For the text-containing cell, return its midpoint in (X, Y) coordinate format. 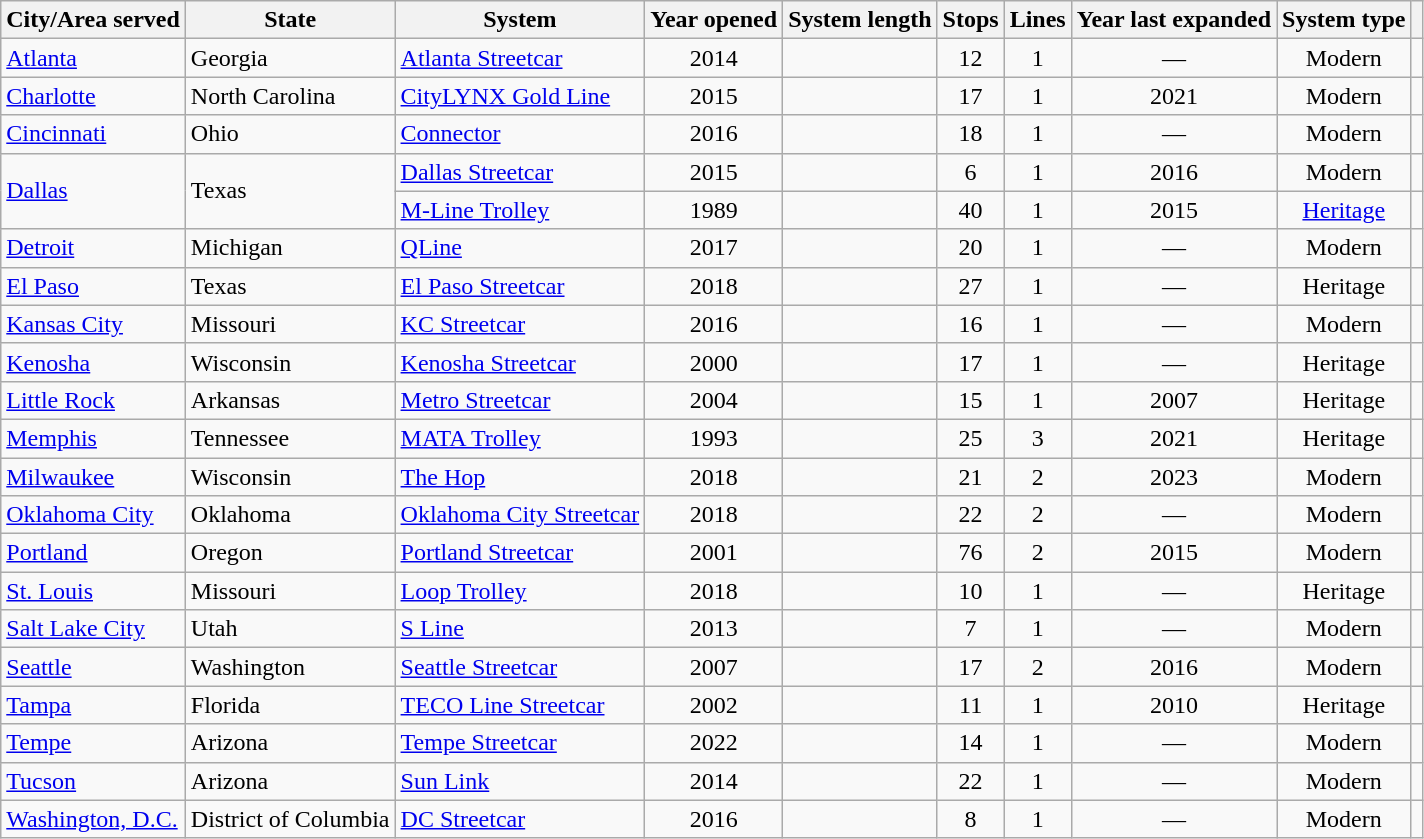
76 (970, 553)
25 (970, 438)
M-Line Trolley (520, 210)
CityLYNX Gold Line (520, 96)
Charlotte (94, 96)
15 (970, 400)
27 (970, 286)
Utah (290, 629)
Kenosha (94, 362)
City/Area served (94, 20)
QLine (520, 248)
State (290, 20)
Kansas City (94, 324)
MATA Trolley (520, 438)
Florida (290, 705)
Oregon (290, 553)
Memphis (94, 438)
Kenosha Streetcar (520, 362)
Metro Streetcar (520, 400)
Tempe Streetcar (520, 743)
Salt Lake City (94, 629)
The Hop (520, 477)
Dallas Streetcar (520, 172)
2013 (714, 629)
2022 (714, 743)
Cincinnati (94, 134)
Sun Link (520, 781)
Michigan (290, 248)
1989 (714, 210)
2017 (714, 248)
21 (970, 477)
DC Streetcar (520, 819)
2010 (1174, 705)
Milwaukee (94, 477)
Seattle (94, 667)
2001 (714, 553)
2000 (714, 362)
Ohio (290, 134)
16 (970, 324)
KC Streetcar (520, 324)
District of Columbia (290, 819)
Georgia (290, 58)
Lines (1038, 20)
Detroit (94, 248)
Washington (290, 667)
1993 (714, 438)
Oklahoma (290, 515)
10 (970, 591)
El Paso Streetcar (520, 286)
6 (970, 172)
Tennessee (290, 438)
Little Rock (94, 400)
Loop Trolley (520, 591)
Arkansas (290, 400)
2023 (1174, 477)
System (520, 20)
System type (1344, 20)
Seattle Streetcar (520, 667)
Atlanta (94, 58)
System length (860, 20)
Tampa (94, 705)
14 (970, 743)
Atlanta Streetcar (520, 58)
St. Louis (94, 591)
Stops (970, 20)
El Paso (94, 286)
Oklahoma City Streetcar (520, 515)
7 (970, 629)
Portland (94, 553)
Connector (520, 134)
Oklahoma City (94, 515)
Year opened (714, 20)
11 (970, 705)
Tempe (94, 743)
TECO Line Streetcar (520, 705)
40 (970, 210)
2002 (714, 705)
8 (970, 819)
Tucson (94, 781)
Portland Streetcar (520, 553)
3 (1038, 438)
20 (970, 248)
Year last expanded (1174, 20)
2004 (714, 400)
Dallas (94, 191)
North Carolina (290, 96)
18 (970, 134)
12 (970, 58)
S Line (520, 629)
Washington, D.C. (94, 819)
